Detect which cell encompasses the target text, then output its [x, y] center coordinate. 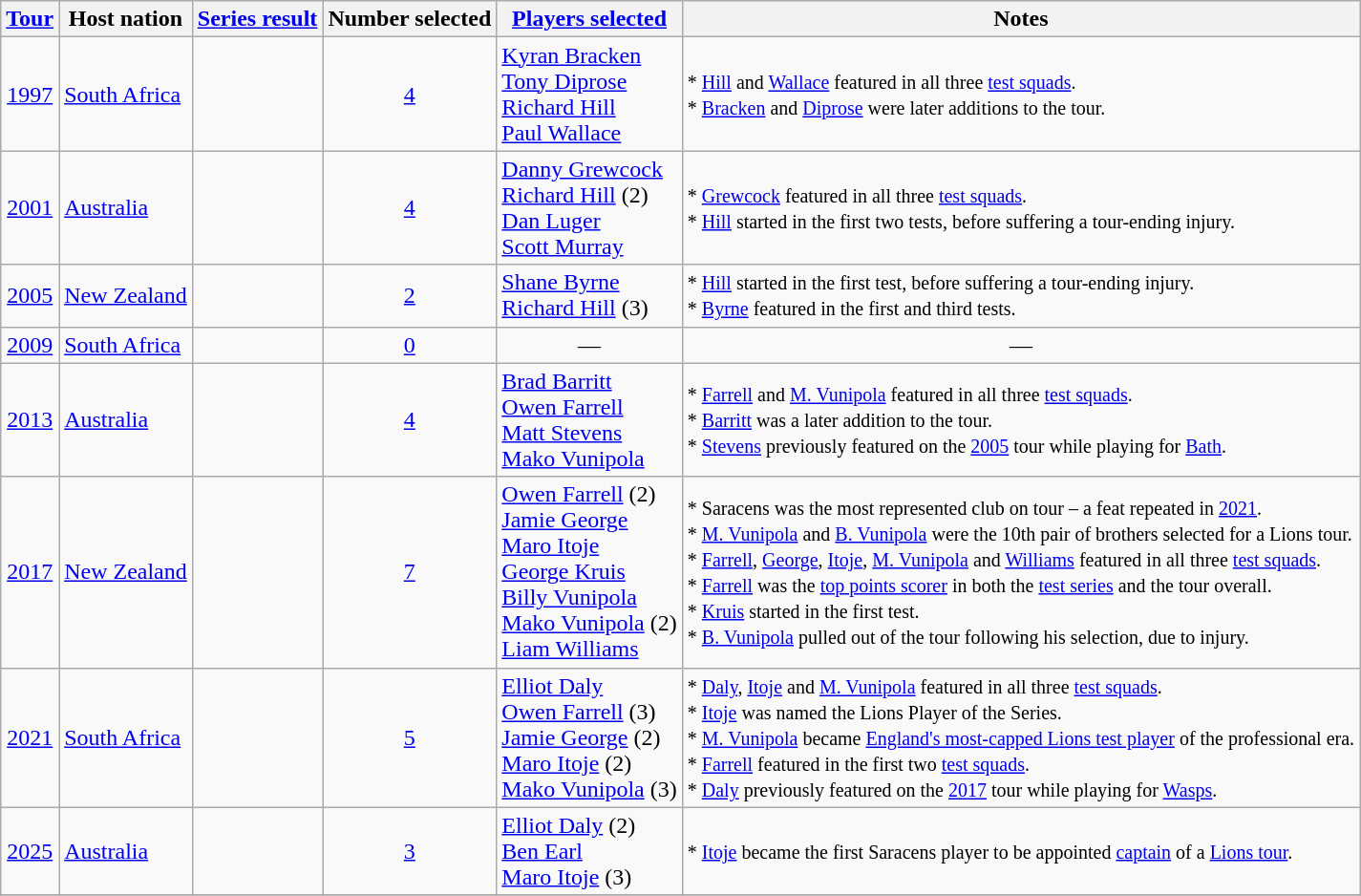
7 [410, 572]
Kyran Bracken Tony Diprose Richard Hill Paul Wallace [589, 94]
2001 [31, 208]
1997 [31, 94]
Series result [258, 19]
2025 [31, 851]
Brad Barritt Owen Farrell Matt Stevens Mako Vunipola [589, 420]
Owen Farrell (2) Jamie George Maro Itoje George Kruis Billy Vunipola Mako Vunipola (2) Liam Williams [589, 572]
Tour [31, 19]
2009 [31, 345]
Host nation [126, 19]
* Hill and Wallace featured in all three test squads.* Bracken and Diprose were later additions to the tour. [1020, 94]
2021 [31, 737]
Notes [1020, 19]
* Hill started in the first test, before suffering a tour-ending injury.* Byrne featured in the first and third tests. [1020, 296]
2 [410, 296]
2005 [31, 296]
* Grewcock featured in all three test squads.* Hill started in the first two tests, before suffering a tour-ending injury. [1020, 208]
Number selected [410, 19]
Elliot Daly Owen Farrell (3) Jamie George (2) Maro Itoje (2) Mako Vunipola (3) [589, 737]
2017 [31, 572]
3 [410, 851]
0 [410, 345]
5 [410, 737]
Elliot Daly (2) Ben Earl Maro Itoje (3) [589, 851]
2013 [31, 420]
Danny Grewcock Richard Hill (2) Dan Luger Scott Murray [589, 208]
* Itoje became the first Saracens player to be appointed captain of a Lions tour. [1020, 851]
Shane Byrne Richard Hill (3) [589, 296]
Players selected [589, 19]
